Output the [x, y] coordinate of the center of the cell containing the given text.  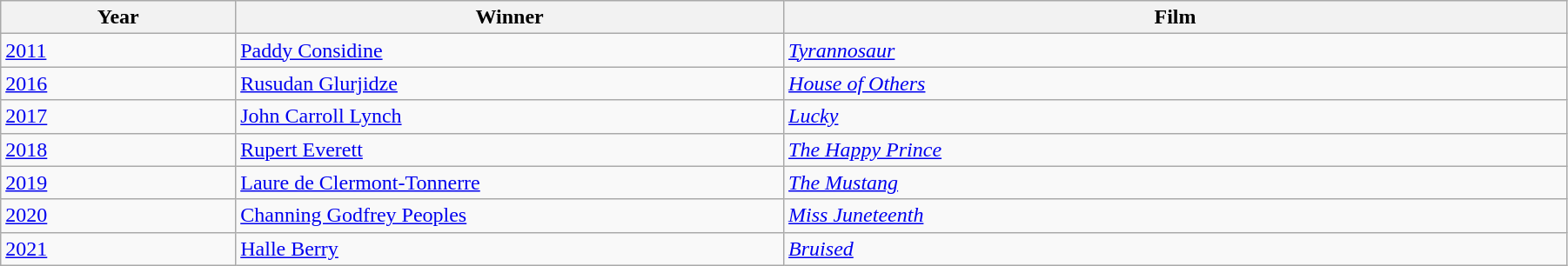
Film [1176, 17]
2021 [118, 249]
Year [118, 17]
House of Others [1176, 83]
Laure de Clermont-Tonnerre [510, 183]
John Carroll Lynch [510, 116]
Paddy Considine [510, 50]
2020 [118, 216]
Tyrannosaur [1176, 50]
Channing Godfrey Peoples [510, 216]
Rupert Everett [510, 150]
Bruised [1176, 249]
The Happy Prince [1176, 150]
Winner [510, 17]
2017 [118, 116]
Halle Berry [510, 249]
2011 [118, 50]
2018 [118, 150]
2019 [118, 183]
The Mustang [1176, 183]
2016 [118, 83]
Miss Juneteenth [1176, 216]
Lucky [1176, 116]
Rusudan Glurjidze [510, 83]
